Find where the given text appears and provide that cell's center as (x, y) coordinate. 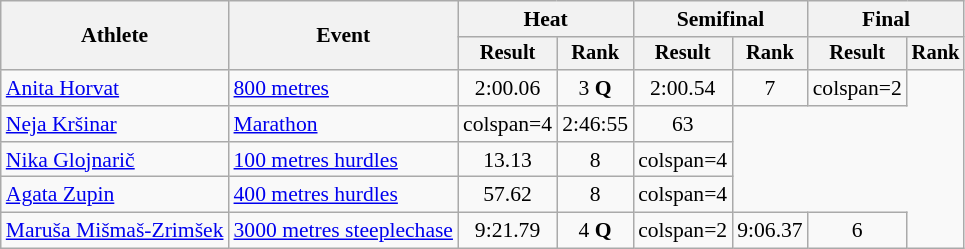
Heat (546, 19)
Final (886, 19)
3 Q (595, 88)
800 metres (344, 88)
3000 metres steeplechase (344, 231)
Neja Kršinar (115, 124)
4 Q (595, 231)
Maruša Mišmaš-Zrimšek (115, 231)
Semifinal (720, 19)
Marathon (344, 124)
13.13 (508, 160)
Anita Horvat (115, 88)
9:21.79 (508, 231)
9:06.37 (770, 231)
2:46:55 (595, 124)
2:00.54 (682, 88)
Event (344, 36)
Athlete (115, 36)
63 (682, 124)
2:00.06 (508, 88)
100 metres hurdles (344, 160)
57.62 (508, 195)
Agata Zupin (115, 195)
6 (858, 231)
Nika Glojnarič (115, 160)
7 (770, 88)
400 metres hurdles (344, 195)
